For the text-containing cell, return its midpoint in (X, Y) coordinate format. 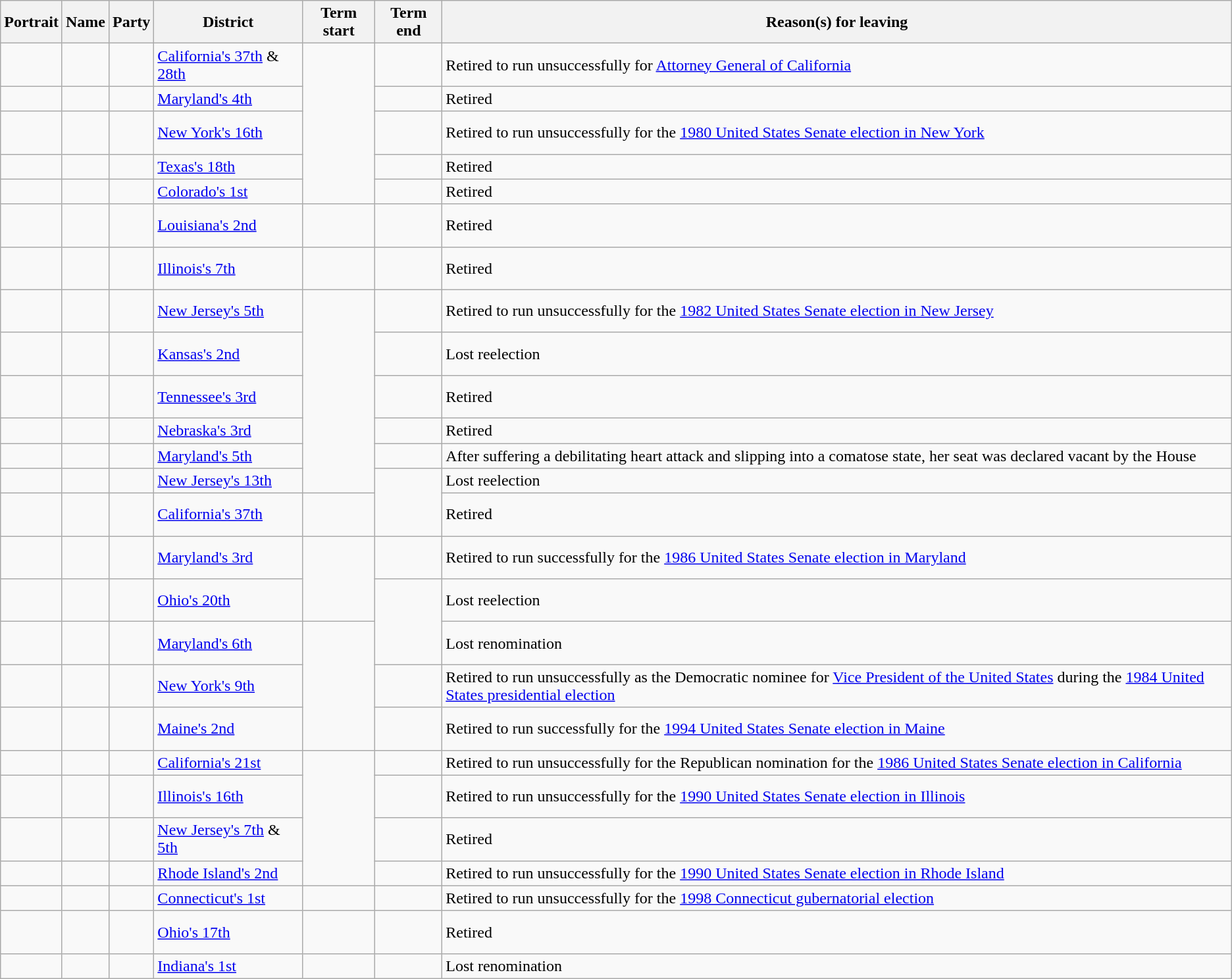
California's 21st (228, 763)
Reason(s) for leaving (837, 22)
Maine's 2nd (228, 729)
Portrait (32, 22)
Retired to run unsuccessfully for the 1982 United States Senate election in New Jersey (837, 311)
Colorado's 1st (228, 191)
California's 37th (228, 515)
New York's 9th (228, 686)
Name (86, 22)
Illinois's 16th (228, 796)
Retired to run unsuccessfully for the 1980 United States Senate election in New York (837, 133)
Illinois's 7th (228, 268)
Maryland's 5th (228, 456)
Texas's 18th (228, 166)
New York's 16th (228, 133)
Party (131, 22)
Term start (338, 22)
Maryland's 4th (228, 99)
Ohio's 17th (228, 932)
New Jersey's 13th (228, 481)
Retired to run successfully for the 1986 United States Senate election in Maryland (837, 558)
Tennessee's 3rd (228, 396)
After suffering a debilitating heart attack and slipping into a comatose state, her seat was declared vacant by the House (837, 456)
Retired to run unsuccessfully for the 1990 United States Senate election in Illinois (837, 796)
Retired to run unsuccessfully for Attorney General of California (837, 64)
Kansas's 2nd (228, 354)
Term end (409, 22)
Louisiana's 2nd (228, 225)
Maryland's 6th (228, 643)
Ohio's 20th (228, 600)
New Jersey's 7th & 5th (228, 840)
Nebraska's 3rd (228, 430)
District (228, 22)
Rhode Island's 2nd (228, 873)
Retired to run unsuccessfully as the Democratic nominee for Vice President of the United States during the 1984 United States presidential election (837, 686)
California's 37th & 28th (228, 64)
New Jersey's 5th (228, 311)
Retired to run unsuccessfully for the Republican nomination for the 1986 United States Senate election in California (837, 763)
Indiana's 1st (228, 966)
Connecticut's 1st (228, 898)
Retired to run unsuccessfully for the 1998 Connecticut gubernatorial election (837, 898)
Maryland's 3rd (228, 558)
Retired to run successfully for the 1994 United States Senate election in Maine (837, 729)
Retired to run unsuccessfully for the 1990 United States Senate election in Rhode Island (837, 873)
